Return [X, Y] of the center of cell containing provided text 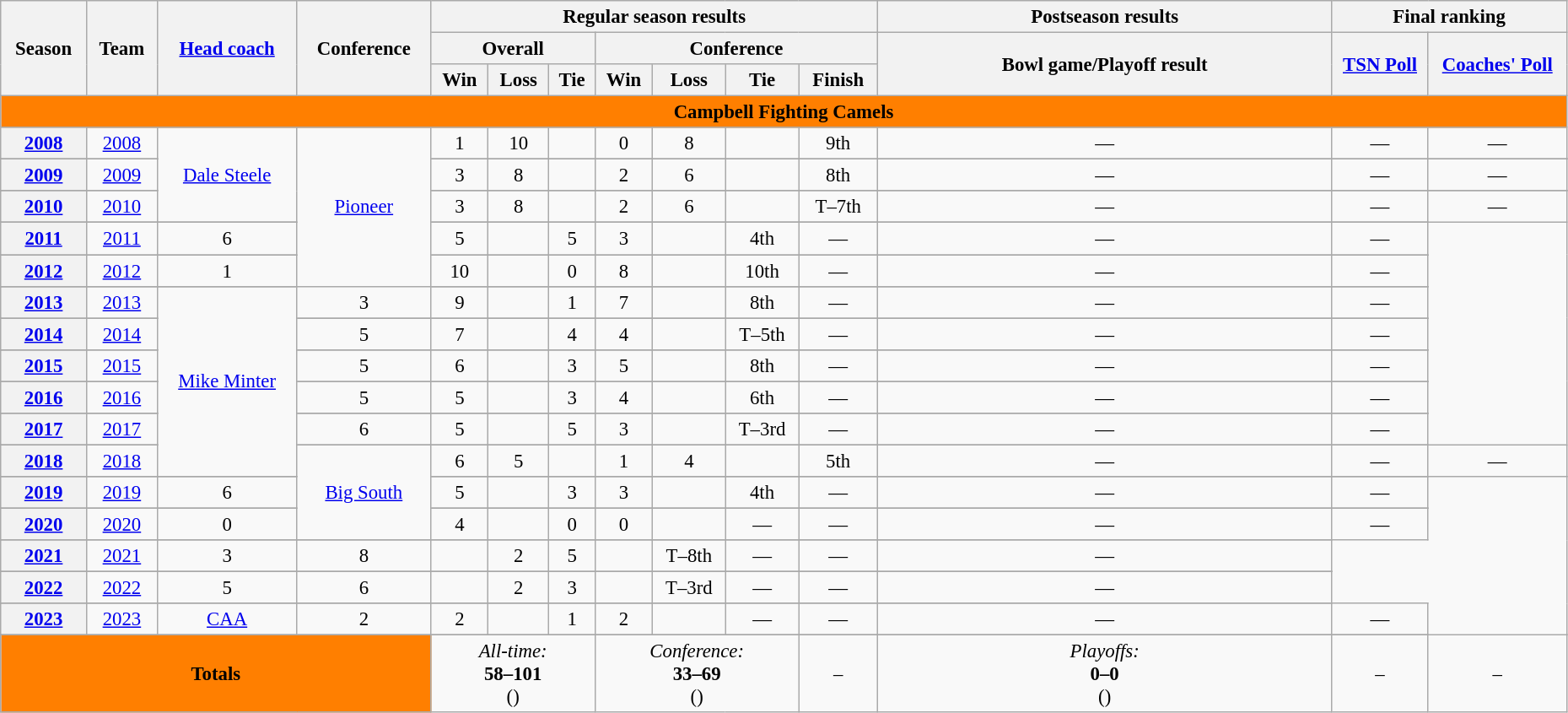
Postseason results [1104, 17]
Mike Minter [226, 381]
Totals [216, 674]
T–8th [688, 556]
Dale Steele [226, 176]
TSN Poll [1380, 64]
Coaches' Poll [1497, 64]
9 [460, 302]
CAA [226, 619]
6th [762, 397]
Conference:33–69() [697, 674]
Overall [513, 49]
Regular season results [655, 17]
Head coach [226, 49]
T–7th [838, 207]
T–5th [762, 334]
All-time:58–101() [513, 674]
9th [838, 143]
Bowl game/Playoff result [1104, 64]
5th [838, 461]
10th [762, 271]
Campbell Fighting Camels [784, 112]
Final ranking [1449, 17]
Playoffs:0–0() [1104, 674]
Big South [364, 493]
Finish [838, 80]
Team [121, 49]
Season [44, 49]
Pioneer [364, 207]
